Extract the [X, Y] coordinate from the center of the cell holding the provided text.  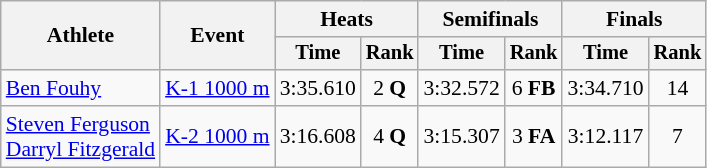
3 FA [534, 136]
Event [217, 36]
4 Q [390, 136]
7 [678, 136]
K-1 1000 m [217, 88]
3:32.572 [461, 88]
Athlete [80, 36]
Steven FergusonDarryl Fitzgerald [80, 136]
2 Q [390, 88]
Heats [347, 19]
6 FB [534, 88]
K-2 1000 m [217, 136]
3:35.610 [318, 88]
3:15.307 [461, 136]
Semifinals [490, 19]
Ben Fouhy [80, 88]
3:12.117 [605, 136]
14 [678, 88]
Finals [634, 19]
3:34.710 [605, 88]
3:16.608 [318, 136]
